Extract the [x, y] coordinate from the center of the cell holding the provided text.  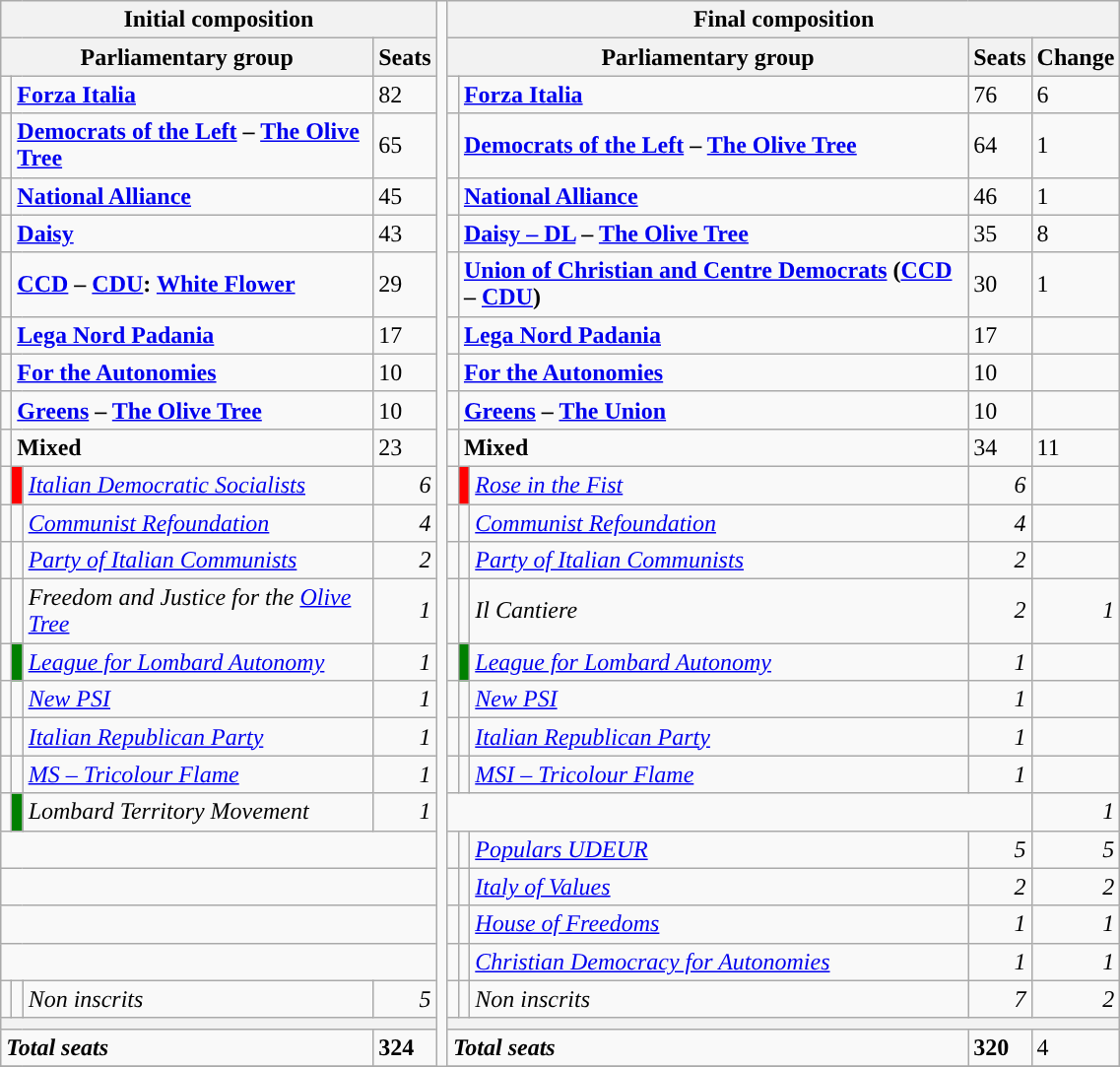
MS – Tricolour Flame [197, 774]
Final composition [783, 20]
Daisy [193, 233]
8 [1076, 233]
Il Cantiere [719, 611]
House of Freedoms [719, 924]
320 [1000, 1047]
Lombard Territory Movement [197, 812]
65 [405, 146]
30 [1000, 284]
CCD – CDU: White Flower [193, 284]
Italy of Values [719, 887]
Greens – The Olive Tree [193, 410]
46 [1000, 196]
Rose in the Fist [719, 485]
43 [405, 233]
34 [1000, 447]
Union of Christian and Centre Democrats (CCD – CDU) [713, 284]
35 [1000, 233]
324 [405, 1047]
Change [1076, 57]
MSI – Tricolour Flame [719, 774]
Freedom and Justice for the Olive Tree [197, 611]
11 [1076, 447]
82 [405, 95]
Daisy – DL – The Olive Tree [713, 233]
45 [405, 196]
Populars UDEUR [719, 849]
23 [405, 447]
Christian Democracy for Autonomies [719, 962]
Greens – The Union [713, 410]
64 [1000, 146]
29 [405, 284]
7 [1000, 999]
Initial composition [219, 20]
Italian Democratic Socialists [197, 485]
76 [1000, 95]
